Return the [x, y] coordinate for the center point of the cell that contains the specified text.  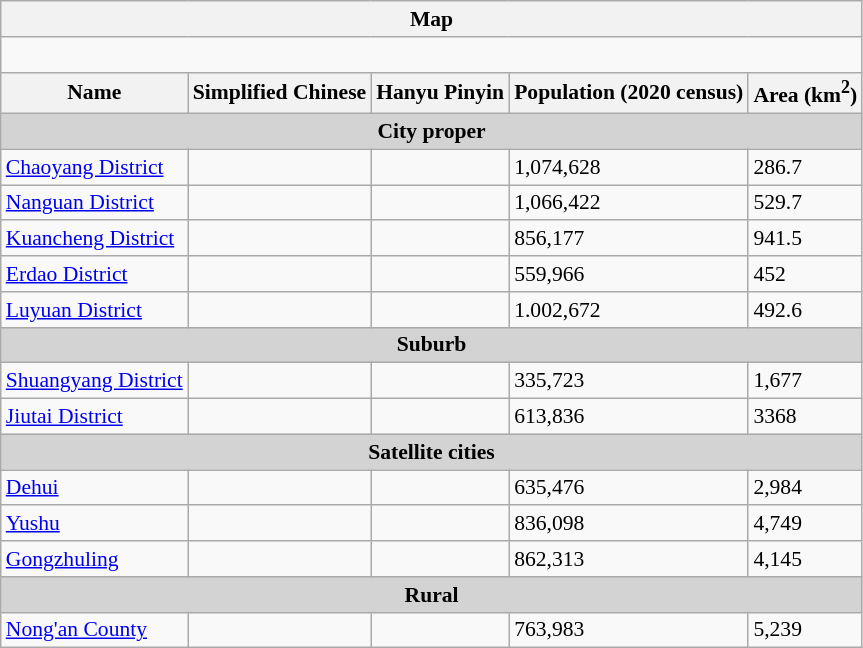
Gongzhuling [94, 559]
1,677 [805, 381]
Suburb [432, 345]
862,313 [628, 559]
613,836 [628, 417]
Simplified Chinese [280, 92]
1,074,628 [628, 167]
856,177 [628, 239]
City proper [432, 132]
Yushu [94, 524]
4,145 [805, 559]
2,984 [805, 488]
1.002,672 [628, 310]
Population (2020 census) [628, 92]
Nong'an County [94, 630]
452 [805, 274]
763,983 [628, 630]
Hanyu Pinyin [440, 92]
Shuangyang District [94, 381]
Dehui [94, 488]
Map [432, 19]
836,098 [628, 524]
Satellite cities [432, 452]
492.6 [805, 310]
Kuancheng District [94, 239]
4,749 [805, 524]
1,066,422 [628, 203]
Name [94, 92]
Chaoyang District [94, 167]
335,723 [628, 381]
529.7 [805, 203]
Rural [432, 595]
Erdao District [94, 274]
559,966 [628, 274]
Luyuan District [94, 310]
635,476 [628, 488]
Jiutai District [94, 417]
Area (km2) [805, 92]
286.7 [805, 167]
5,239 [805, 630]
3368 [805, 417]
Nanguan District [94, 203]
941.5 [805, 239]
